Detect which cell encompasses the target text, then output its [X, Y] center coordinate. 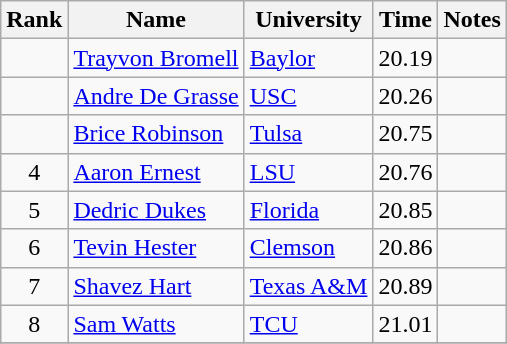
Shavez Hart [156, 286]
Dedric Dukes [156, 210]
Clemson [308, 248]
Texas A&M [308, 286]
Andre De Grasse [156, 96]
Brice Robinson [156, 134]
Tevin Hester [156, 248]
Rank [34, 20]
Tulsa [308, 134]
Time [406, 20]
20.85 [406, 210]
4 [34, 172]
Aaron Ernest [156, 172]
6 [34, 248]
20.86 [406, 248]
TCU [308, 324]
20.19 [406, 58]
Notes [472, 20]
USC [308, 96]
Name [156, 20]
Florida [308, 210]
21.01 [406, 324]
Trayvon Bromell [156, 58]
20.26 [406, 96]
20.75 [406, 134]
20.76 [406, 172]
8 [34, 324]
5 [34, 210]
Baylor [308, 58]
Sam Watts [156, 324]
20.89 [406, 286]
University [308, 20]
LSU [308, 172]
7 [34, 286]
